For the text-containing cell, return its midpoint in [X, Y] coordinate format. 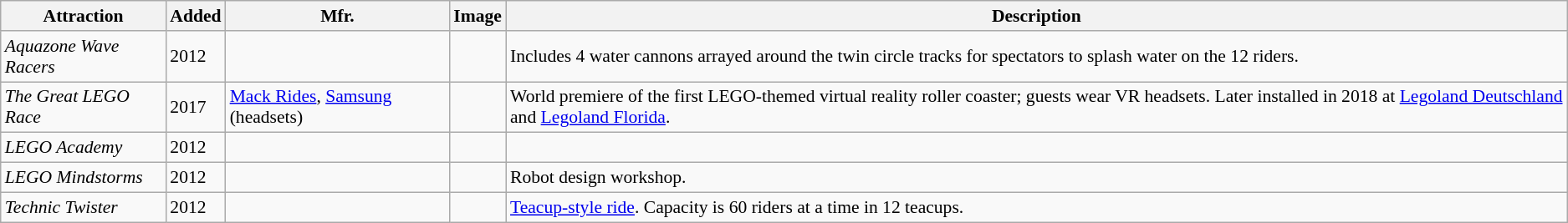
Description [1037, 16]
LEGO Mindstorms [84, 178]
Includes 4 water cannons arrayed around the twin circle tracks for spectators to splash water on the 12 riders. [1037, 57]
Aquazone Wave Racers [84, 57]
Mack Rides, Samsung (headsets) [338, 107]
Attraction [84, 16]
Added [196, 16]
2017 [196, 107]
Mfr. [338, 16]
Robot design workshop. [1037, 178]
The Great LEGO Race [84, 107]
Image [478, 16]
Technic Twister [84, 207]
LEGO Academy [84, 148]
Teacup-style ride. Capacity is 60 riders at a time in 12 teacups. [1037, 207]
